Determine the [x, y] coordinate at the center of the cell enclosing the given text.  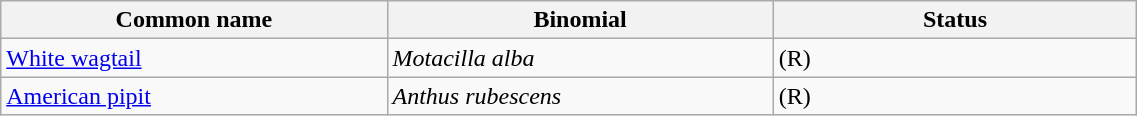
Anthus rubescens [580, 96]
Binomial [580, 20]
Motacilla alba [580, 58]
American pipit [194, 96]
Status [955, 20]
White wagtail [194, 58]
Common name [194, 20]
